Determine the (x, y) coordinate at the center of the cell enclosing the given text.  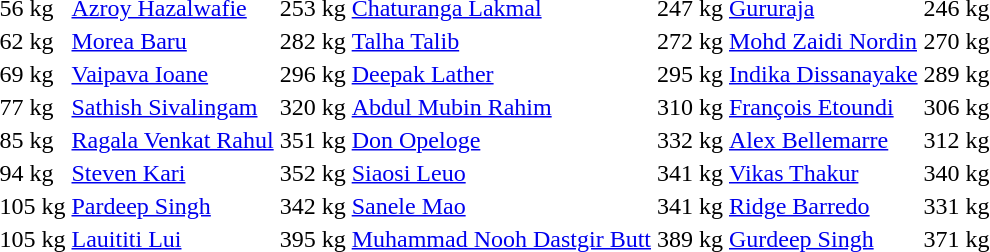
Alex Bellemarre (823, 140)
Morea Baru (172, 41)
282 kg (312, 41)
Steven Kari (172, 173)
351 kg (312, 140)
Sanele Mao (501, 206)
Siaosi Leuo (501, 173)
295 kg (690, 74)
Sathish Sivalingam (172, 107)
Don Opeloge (501, 140)
320 kg (312, 107)
Indika Dissanayake (823, 74)
352 kg (312, 173)
Ridge Barredo (823, 206)
Pardeep Singh (172, 206)
François Etoundi (823, 107)
Deepak Lather (501, 74)
332 kg (690, 140)
Mohd Zaidi Nordin (823, 41)
Abdul Mubin Rahim (501, 107)
Vaipava Ioane (172, 74)
296 kg (312, 74)
310 kg (690, 107)
Talha Talib (501, 41)
Ragala Venkat Rahul (172, 140)
272 kg (690, 41)
Vikas Thakur (823, 173)
342 kg (312, 206)
